Provide the (X, Y) coordinate of the cell's center where the given text is located.  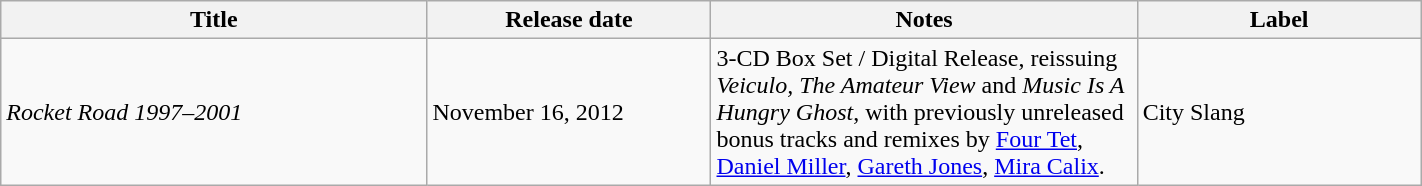
City Slang (1279, 112)
Notes (924, 20)
Label (1279, 20)
Rocket Road 1997–2001 (214, 112)
Title (214, 20)
November 16, 2012 (569, 112)
Release date (569, 20)
